Find where the given text appears and provide that cell's center as (X, Y) coordinate. 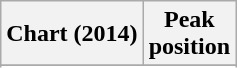
Chart (2014) (72, 34)
Peakposition (189, 34)
